Output the [x, y] coordinate of the center of the cell containing the given text.  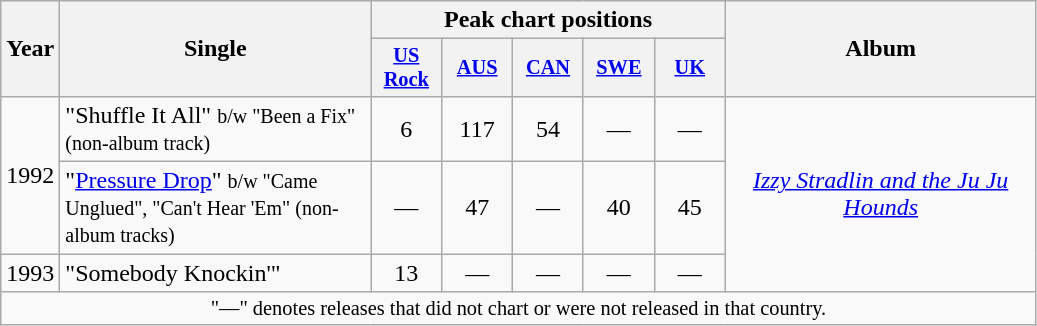
UK [690, 68]
1993 [30, 273]
1992 [30, 174]
Year [30, 49]
54 [548, 128]
"Shuffle It All" b/w "Been a Fix" (non-album track) [216, 128]
"—" denotes releases that did not chart or were not released in that country. [518, 309]
Peak chart positions [548, 20]
Izzy Stradlin and the Ju Ju Hounds [880, 194]
40 [618, 208]
US Rock [406, 68]
117 [478, 128]
"Pressure Drop" b/w "Came Unglued", "Can't Hear 'Em" (non-album tracks) [216, 208]
AUS [478, 68]
13 [406, 273]
6 [406, 128]
SWE [618, 68]
CAN [548, 68]
Single [216, 49]
45 [690, 208]
Album [880, 49]
47 [478, 208]
"Somebody Knockin'" [216, 273]
